From the cell containing the given text, extract its center point as [x, y] coordinate. 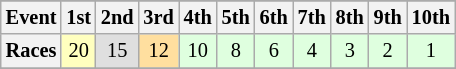
15 [118, 51]
2 [388, 51]
4 [312, 51]
2nd [118, 17]
Races [32, 51]
1 [431, 51]
3rd [159, 17]
3 [350, 51]
10th [431, 17]
8th [350, 17]
Event [32, 17]
5th [236, 17]
8 [236, 51]
6th [274, 17]
20 [78, 51]
7th [312, 17]
10 [198, 51]
12 [159, 51]
4th [198, 17]
9th [388, 17]
1st [78, 17]
6 [274, 51]
